Detect which cell encompasses the target text, then output its (x, y) center coordinate. 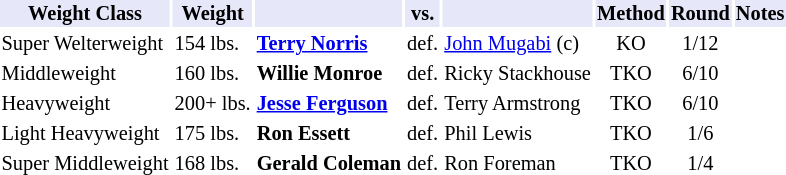
Willie Monroe (328, 74)
KO (630, 44)
Method (630, 14)
Light Heavyweight (85, 134)
vs. (423, 14)
Super Welterweight (85, 44)
Heavyweight (85, 104)
1/6 (700, 134)
John Mugabi (c) (518, 44)
1/12 (700, 44)
Round (700, 14)
Ron Essett (328, 134)
Weight (212, 14)
Terry Armstrong (518, 104)
Middleweight (85, 74)
Weight Class (85, 14)
200+ lbs. (212, 104)
Ricky Stackhouse (518, 74)
Jesse Ferguson (328, 104)
175 lbs. (212, 134)
Terry Norris (328, 44)
154 lbs. (212, 44)
160 lbs. (212, 74)
Notes (760, 14)
Phil Lewis (518, 134)
